Return the (X, Y) coordinate for the center point of the cell that contains the specified text.  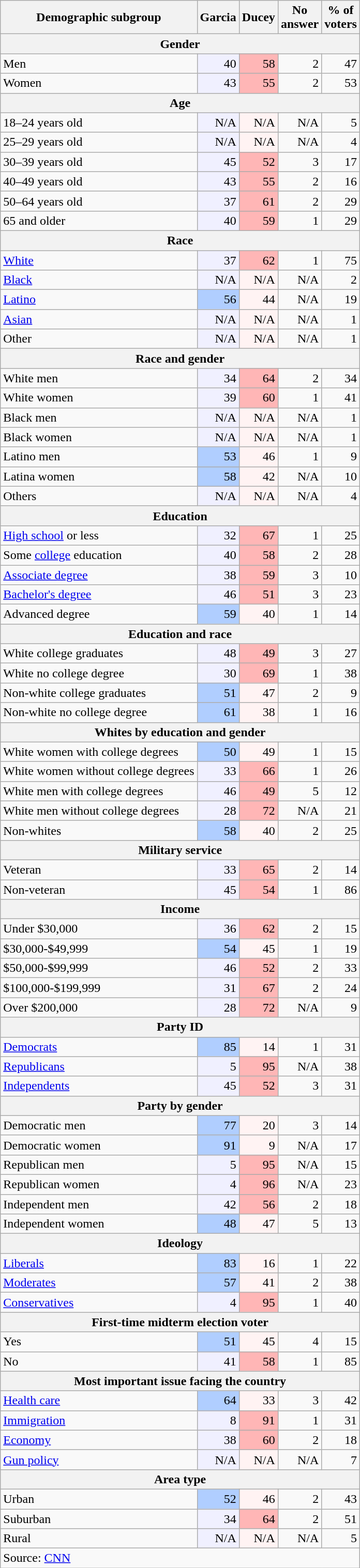
Latina women (99, 476)
No answer (299, 18)
Democratic women (99, 1145)
Race (180, 240)
8 (218, 1420)
21 (341, 811)
Source: CNN (180, 1558)
Over $200,000 (99, 1007)
Independent men (99, 1204)
Yes (99, 1342)
Independent women (99, 1224)
First-time midterm election voter (180, 1322)
Bachelor's degree (99, 595)
22 (341, 1263)
Non-white college graduates (99, 693)
65 and older (99, 221)
Black women (99, 437)
18–24 years old (99, 122)
$100,000-$199,999 (99, 988)
Some college education (99, 555)
Race and gender (180, 359)
77 (218, 1125)
Others (99, 496)
No (99, 1361)
Age (180, 103)
75 (341, 260)
Military service (180, 850)
7 (341, 1460)
Immigration (99, 1420)
Latino men (99, 457)
Area type (180, 1479)
66 (259, 771)
83 (218, 1263)
$30,000-$49,999 (99, 949)
Non-veteran (99, 889)
White no college degree (99, 673)
Other (99, 339)
Education (180, 516)
% of voters (341, 18)
Independents (99, 1086)
White (99, 260)
86 (341, 889)
Whites by education and gender (180, 732)
Ducey (259, 18)
Latino (99, 300)
26 (341, 771)
Non-whites (99, 830)
Income (180, 909)
Urban (99, 1499)
Conservatives (99, 1302)
44 (259, 300)
Ideology (180, 1244)
50 (218, 752)
Suburban (99, 1518)
65 (259, 870)
White men (99, 378)
Associate degree (99, 575)
40–49 years old (99, 181)
30–39 years old (99, 162)
White women (99, 398)
Advanced degree (99, 614)
White college graduates (99, 654)
Republicans (99, 1066)
20 (259, 1125)
Democratic men (99, 1125)
Most important issue facing the country (180, 1381)
$50,000-$99,999 (99, 968)
Black men (99, 417)
Party by gender (180, 1106)
25–29 years old (99, 142)
39 (218, 398)
69 (259, 673)
High school or less (99, 535)
Democrats (99, 1047)
Republican men (99, 1165)
13 (341, 1224)
Asian (99, 319)
Party ID (180, 1027)
Rural (99, 1539)
50–64 years old (99, 201)
Non-white no college degree (99, 712)
Gun policy (99, 1460)
Education and race (180, 634)
White women with college degrees (99, 752)
Demographic subgroup (99, 18)
Health care (99, 1401)
96 (259, 1184)
Republican women (99, 1184)
White men with college degrees (99, 791)
Moderates (99, 1283)
White women without college degrees (99, 771)
Women (99, 83)
Economy (99, 1440)
24 (341, 988)
12 (341, 791)
Under $30,000 (99, 929)
36 (218, 929)
57 (218, 1283)
27 (341, 654)
32 (218, 535)
Garcia (218, 18)
Men (99, 64)
Black (99, 280)
Gender (180, 44)
30 (218, 673)
Liberals (99, 1263)
Veteran (99, 870)
White men without college degrees (99, 811)
